Provide the [x, y] coordinate of the cell's center where the given text is located.  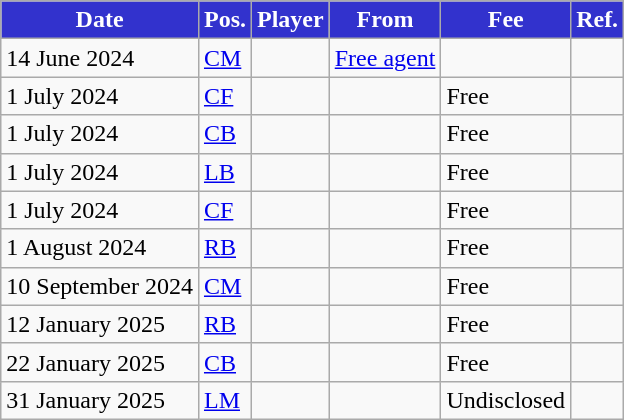
LB [224, 172]
22 January 2025 [100, 362]
Ref. [598, 20]
Free agent [385, 58]
Player [291, 20]
12 January 2025 [100, 324]
Date [100, 20]
Fee [506, 20]
From [385, 20]
10 September 2024 [100, 286]
31 January 2025 [100, 400]
LM [224, 400]
14 June 2024 [100, 58]
1 August 2024 [100, 248]
Undisclosed [506, 400]
Pos. [224, 20]
